Identify which cell holds the provided text, then report its (X, Y) central coordinate. 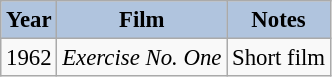
Short film (279, 58)
Exercise No. One (142, 58)
Film (142, 20)
Year (29, 20)
Notes (279, 20)
1962 (29, 58)
